Identify which cell holds the provided text, then report its (X, Y) central coordinate. 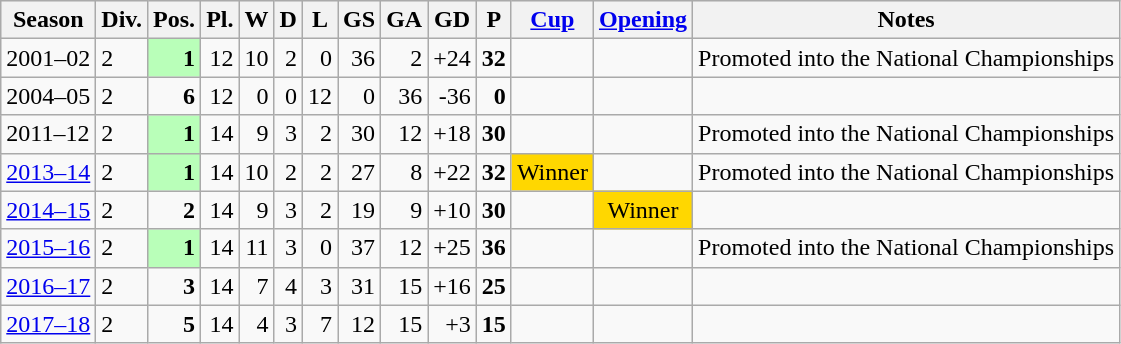
6 (174, 96)
2017–18 (48, 324)
2015–16 (48, 248)
W (256, 20)
25 (494, 286)
+3 (452, 324)
D (288, 20)
+22 (452, 172)
+25 (452, 248)
GA (404, 20)
11 (256, 248)
Div. (122, 20)
31 (360, 286)
19 (360, 210)
37 (360, 248)
8 (404, 172)
L (320, 20)
Notes (906, 20)
Season (48, 20)
-36 (452, 96)
+18 (452, 134)
2011–12 (48, 134)
+10 (452, 210)
2014–15 (48, 210)
+24 (452, 58)
2001–02 (48, 58)
+16 (452, 286)
P (494, 20)
Opening (642, 20)
GS (360, 20)
Pl. (220, 20)
GD (452, 20)
2013–14 (48, 172)
5 (174, 324)
Cup (552, 20)
Pos. (174, 20)
2016–17 (48, 286)
2004–05 (48, 96)
27 (360, 172)
